Find where the given text appears and provide that cell's center as [x, y] coordinate. 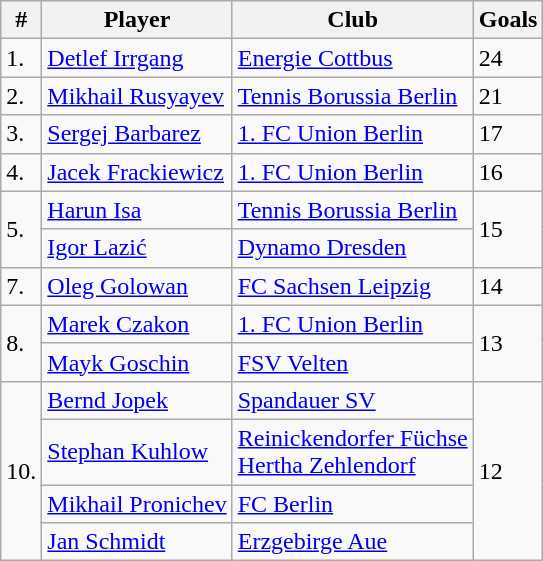
8. [22, 343]
14 [508, 286]
# [22, 20]
Reinickendorfer FüchseHertha Zehlendorf [352, 452]
Player [137, 20]
10. [22, 470]
Energie Cottbus [352, 58]
Dynamo Dresden [352, 248]
Jacek Frackiewicz [137, 172]
24 [508, 58]
Stephan Kuhlow [137, 452]
FSV Velten [352, 362]
Jan Schmidt [137, 542]
Marek Czakon [137, 324]
21 [508, 96]
16 [508, 172]
2. [22, 96]
4. [22, 172]
Harun Isa [137, 210]
Spandauer SV [352, 400]
Goals [508, 20]
Igor Lazić [137, 248]
3. [22, 134]
FC Berlin [352, 503]
Mikhail Rusyayev [137, 96]
Oleg Golowan [137, 286]
17 [508, 134]
5. [22, 229]
Bernd Jopek [137, 400]
13 [508, 343]
Erzgebirge Aue [352, 542]
Detlef Irrgang [137, 58]
Mikhail Pronichev [137, 503]
1. [22, 58]
Sergej Barbarez [137, 134]
15 [508, 229]
FC Sachsen Leipzig [352, 286]
Club [352, 20]
12 [508, 470]
Mayk Goschin [137, 362]
7. [22, 286]
